Detect which cell encompasses the target text, then output its (x, y) center coordinate. 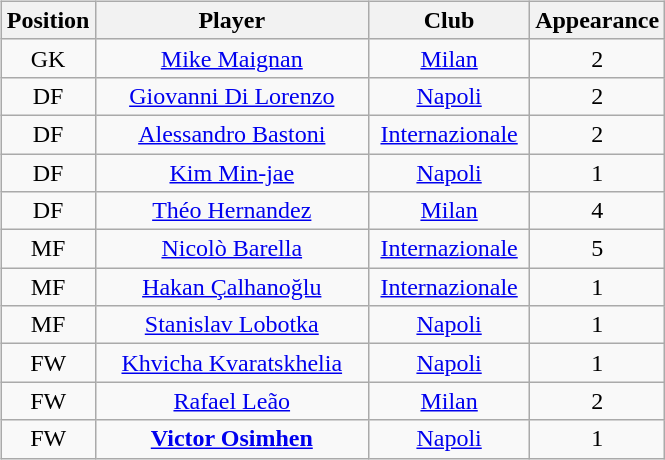
Stanislav Lobotka (232, 325)
Alessandro Bastoni (232, 134)
Kim Min-jae (232, 173)
5 (598, 249)
Victor Osimhen (232, 439)
Khvicha Kvaratskhelia (232, 363)
Giovanni Di Lorenzo (232, 96)
Player (232, 20)
Appearance (598, 20)
Hakan Çalhanoğlu (232, 287)
GK (48, 58)
Club (450, 20)
Rafael Leão (232, 401)
Théo Hernandez (232, 211)
Nicolò Barella (232, 249)
4 (598, 211)
Mike Maignan (232, 58)
Position (48, 20)
